Search for the cell housing the specified text and yield its [X, Y] center coordinate. 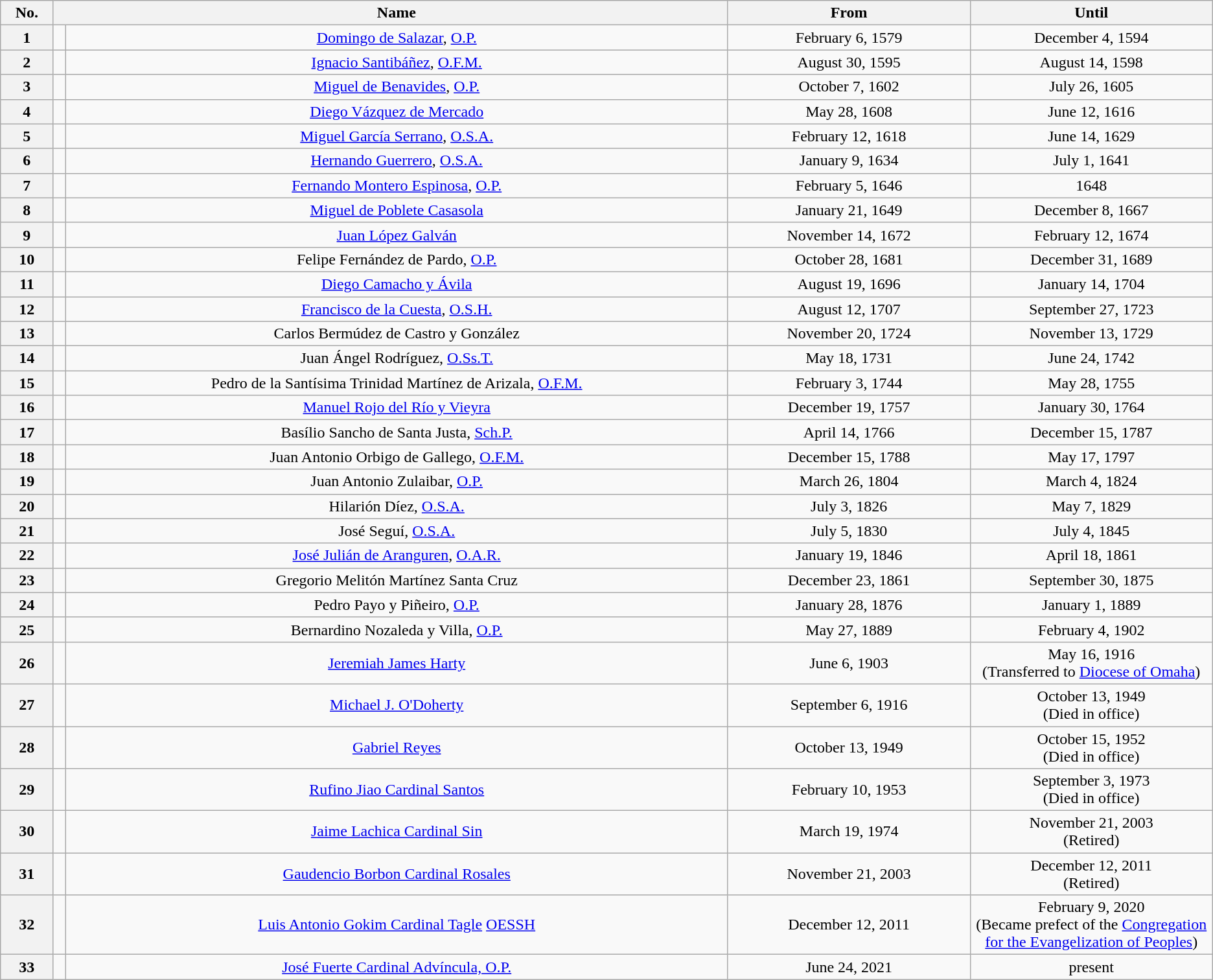
January 30, 1764 [1091, 408]
January 19, 1846 [849, 555]
24 [27, 605]
February 9, 2020 (Became prefect of the Congregation for the Evangelization of Peoples) [1091, 925]
January 14, 1704 [1091, 284]
October 7, 1602 [849, 87]
23 [27, 580]
January 21, 1649 [849, 210]
February 6, 1579 [849, 38]
October 13, 1949 (Died in office) [1091, 705]
July 1, 1641 [1091, 161]
Until [1091, 13]
September 30, 1875 [1091, 580]
November 21, 2003 (Retired) [1091, 832]
22 [27, 555]
June 24, 1742 [1091, 358]
3 [27, 87]
March 4, 1824 [1091, 482]
27 [27, 705]
May 18, 1731 [849, 358]
July 26, 1605 [1091, 87]
From [849, 13]
31 [27, 874]
August 30, 1595 [849, 62]
October 15, 1952 (Died in office) [1091, 747]
April 14, 1766 [849, 432]
13 [27, 334]
33 [27, 967]
March 19, 1974 [849, 832]
Francisco de la Cuesta, O.S.H. [397, 309]
Carlos Bermúdez de Castro y González [397, 334]
Rufino Jiao Cardinal Santos [397, 789]
Bernardino Nozaleda y Villa, O.P. [397, 629]
Juan López Galván [397, 235]
Ignacio Santibáñez, O.F.M. [397, 62]
Gaudencio Borbon Cardinal Rosales [397, 874]
7 [27, 185]
October 13, 1949 [849, 747]
Pedro Payo y Piñeiro, O.P. [397, 605]
4 [27, 111]
32 [27, 925]
July 3, 1826 [849, 506]
December 4, 1594 [1091, 38]
Jeremiah James Harty [397, 662]
26 [27, 662]
December 8, 1667 [1091, 210]
1648 [1091, 185]
Diego Vázquez de Mercado [397, 111]
Pedro de la Santísima Trinidad Martínez de Arizala, O.F.M. [397, 383]
Juan Antonio Orbigo de Gallego, O.F.M. [397, 457]
February 5, 1646 [849, 185]
January 28, 1876 [849, 605]
May 27, 1889 [849, 629]
1 [27, 38]
Manuel Rojo del Río y Vieyra [397, 408]
12 [27, 309]
February 10, 1953 [849, 789]
May 28, 1608 [849, 111]
No. [27, 13]
Diego Camacho y Ávila [397, 284]
December 12, 2011 [849, 925]
June 12, 1616 [1091, 111]
6 [27, 161]
March 26, 1804 [849, 482]
September 3, 1973 (Died in office) [1091, 789]
Miguel García Serrano, O.S.A. [397, 136]
9 [27, 235]
May 28, 1755 [1091, 383]
28 [27, 747]
15 [27, 383]
Miguel de Poblete Casasola [397, 210]
February 12, 1618 [849, 136]
June 14, 1629 [1091, 136]
December 15, 1788 [849, 457]
September 27, 1723 [1091, 309]
November 14, 1672 [849, 235]
5 [27, 136]
30 [27, 832]
Michael J. O'Doherty [397, 705]
Fernando Montero Espinosa, O.P. [397, 185]
José Seguí, O.S.A. [397, 531]
14 [27, 358]
June 6, 1903 [849, 662]
8 [27, 210]
December 31, 1689 [1091, 259]
September 6, 1916 [849, 705]
April 18, 1861 [1091, 555]
Name [397, 13]
Gabriel Reyes [397, 747]
August 12, 1707 [849, 309]
February 3, 1744 [849, 383]
February 4, 1902 [1091, 629]
10 [27, 259]
20 [27, 506]
August 19, 1696 [849, 284]
29 [27, 789]
2 [27, 62]
Gregorio Melitón Martínez Santa Cruz [397, 580]
Basílio Sancho de Santa Justa, Sch.P. [397, 432]
Domingo de Salazar, O.P. [397, 38]
October 28, 1681 [849, 259]
Juan Ángel Rodríguez, O.Ss.T. [397, 358]
November 21, 2003 [849, 874]
17 [27, 432]
Hernando Guerrero, O.S.A. [397, 161]
May 17, 1797 [1091, 457]
Hilarión Díez, O.S.A. [397, 506]
August 14, 1598 [1091, 62]
Miguel de Benavides, O.P. [397, 87]
December 15, 1787 [1091, 432]
November 20, 1724 [849, 334]
Felipe Fernández de Pardo, O.P. [397, 259]
July 5, 1830 [849, 531]
16 [27, 408]
December 23, 1861 [849, 580]
Juan Antonio Zulaibar, O.P. [397, 482]
19 [27, 482]
25 [27, 629]
May 16, 1916 (Transferred to Diocese of Omaha) [1091, 662]
January 9, 1634 [849, 161]
November 13, 1729 [1091, 334]
January 1, 1889 [1091, 605]
June 24, 2021 [849, 967]
July 4, 1845 [1091, 531]
21 [27, 531]
December 12, 2011 (Retired) [1091, 874]
11 [27, 284]
José Fuerte Cardinal Advíncula, O.P. [397, 967]
José Julián de Aranguren, O.A.R. [397, 555]
December 19, 1757 [849, 408]
18 [27, 457]
May 7, 1829 [1091, 506]
Luis Antonio Gokim Cardinal Tagle OESSH [397, 925]
February 12, 1674 [1091, 235]
Jaime Lachica Cardinal Sin [397, 832]
present [1091, 967]
